Find where the given text appears and provide that cell's center as (x, y) coordinate. 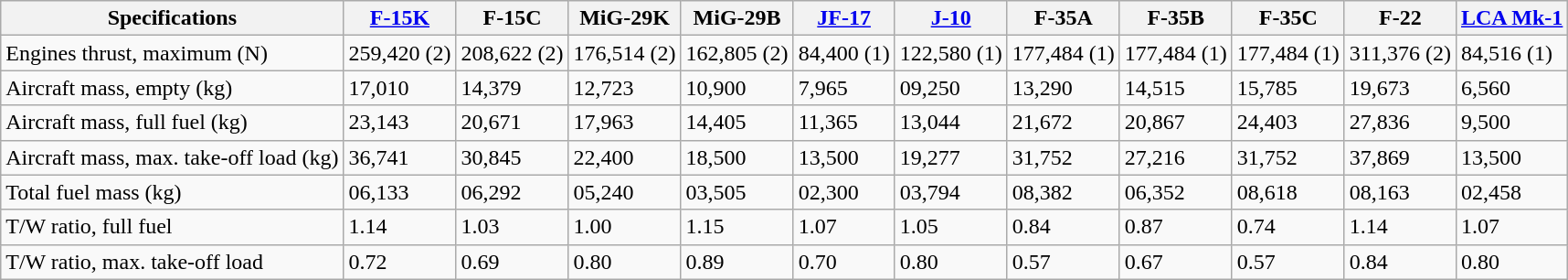
13,290 (1064, 88)
03,794 (950, 192)
19,673 (1400, 88)
02,300 (844, 192)
6,560 (1511, 88)
22,400 (625, 157)
10,900 (736, 88)
08,618 (1288, 192)
T/W ratio, full fuel (172, 227)
Engines thrust, maximum (N) (172, 53)
0.72 (400, 262)
11,365 (844, 123)
14,379 (512, 88)
Aircraft mass, full fuel (kg) (172, 123)
0.70 (844, 262)
T/W ratio, max. take-off load (172, 262)
259,420 (2) (400, 53)
F-35C (1288, 18)
03,505 (736, 192)
30,845 (512, 157)
08,163 (1400, 192)
F-35B (1175, 18)
27,836 (1400, 123)
05,240 (625, 192)
F-15K (400, 18)
84,400 (1) (844, 53)
84,516 (1) (1511, 53)
1.15 (736, 227)
20,867 (1175, 123)
J-10 (950, 18)
20,671 (512, 123)
122,580 (1) (950, 53)
LCA Mk-1 (1511, 18)
F-22 (1400, 18)
06,133 (400, 192)
208,622 (2) (512, 53)
162,805 (2) (736, 53)
36,741 (400, 157)
06,352 (1175, 192)
12,723 (625, 88)
0.74 (1288, 227)
MiG-29K (625, 18)
15,785 (1288, 88)
0.89 (736, 262)
311,376 (2) (1400, 53)
27,216 (1175, 157)
Aircraft mass, max. take-off load (kg) (172, 157)
Aircraft mass, empty (kg) (172, 88)
F-15C (512, 18)
0.87 (1175, 227)
JF-17 (844, 18)
09,250 (950, 88)
17,963 (625, 123)
Specifications (172, 18)
176,514 (2) (625, 53)
Total fuel mass (kg) (172, 192)
19,277 (950, 157)
1.05 (950, 227)
MiG-29B (736, 18)
21,672 (1064, 123)
08,382 (1064, 192)
06,292 (512, 192)
18,500 (736, 157)
37,869 (1400, 157)
14,515 (1175, 88)
17,010 (400, 88)
13,044 (950, 123)
0.67 (1175, 262)
02,458 (1511, 192)
14,405 (736, 123)
24,403 (1288, 123)
1.03 (512, 227)
F-35A (1064, 18)
1.00 (625, 227)
23,143 (400, 123)
0.69 (512, 262)
9,500 (1511, 123)
7,965 (844, 88)
